Return (x, y) of the center of cell containing provided text 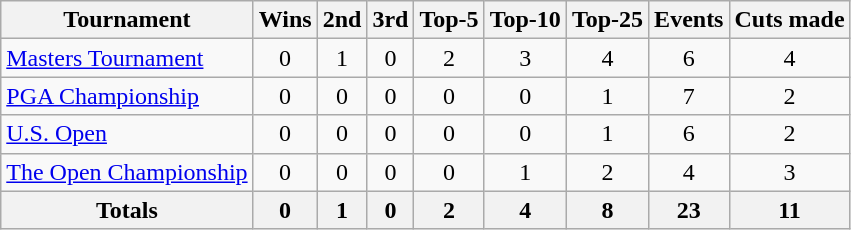
2nd (342, 20)
Top-25 (607, 20)
U.S. Open (127, 134)
23 (689, 210)
Events (689, 20)
7 (689, 96)
Tournament (127, 20)
Cuts made (790, 20)
Wins (285, 20)
Top-5 (449, 20)
3rd (390, 20)
11 (790, 210)
Top-10 (525, 20)
Masters Tournament (127, 58)
8 (607, 210)
Totals (127, 210)
The Open Championship (127, 172)
PGA Championship (127, 96)
